Output the (x, y) coordinate of the center of the cell containing the given text.  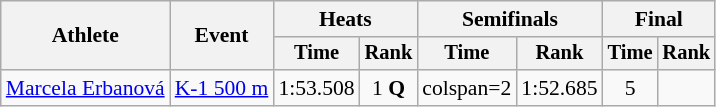
Athlete (86, 36)
Semifinals (510, 19)
Heats (345, 19)
1:52.685 (559, 88)
K-1 500 m (222, 88)
Marcela Erbanová (86, 88)
Final (659, 19)
Event (222, 36)
colspan=2 (466, 88)
5 (630, 88)
1:53.508 (316, 88)
1 Q (389, 88)
